Return (X, Y) of the center of cell containing provided text 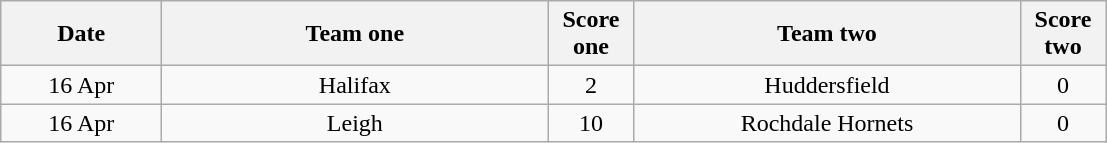
Score two (1063, 34)
Score one (591, 34)
Rochdale Hornets (827, 123)
Date (82, 34)
Team two (827, 34)
Leigh (355, 123)
Huddersfield (827, 85)
2 (591, 85)
Halifax (355, 85)
Team one (355, 34)
10 (591, 123)
